Search for the cell housing the specified text and yield its [X, Y] center coordinate. 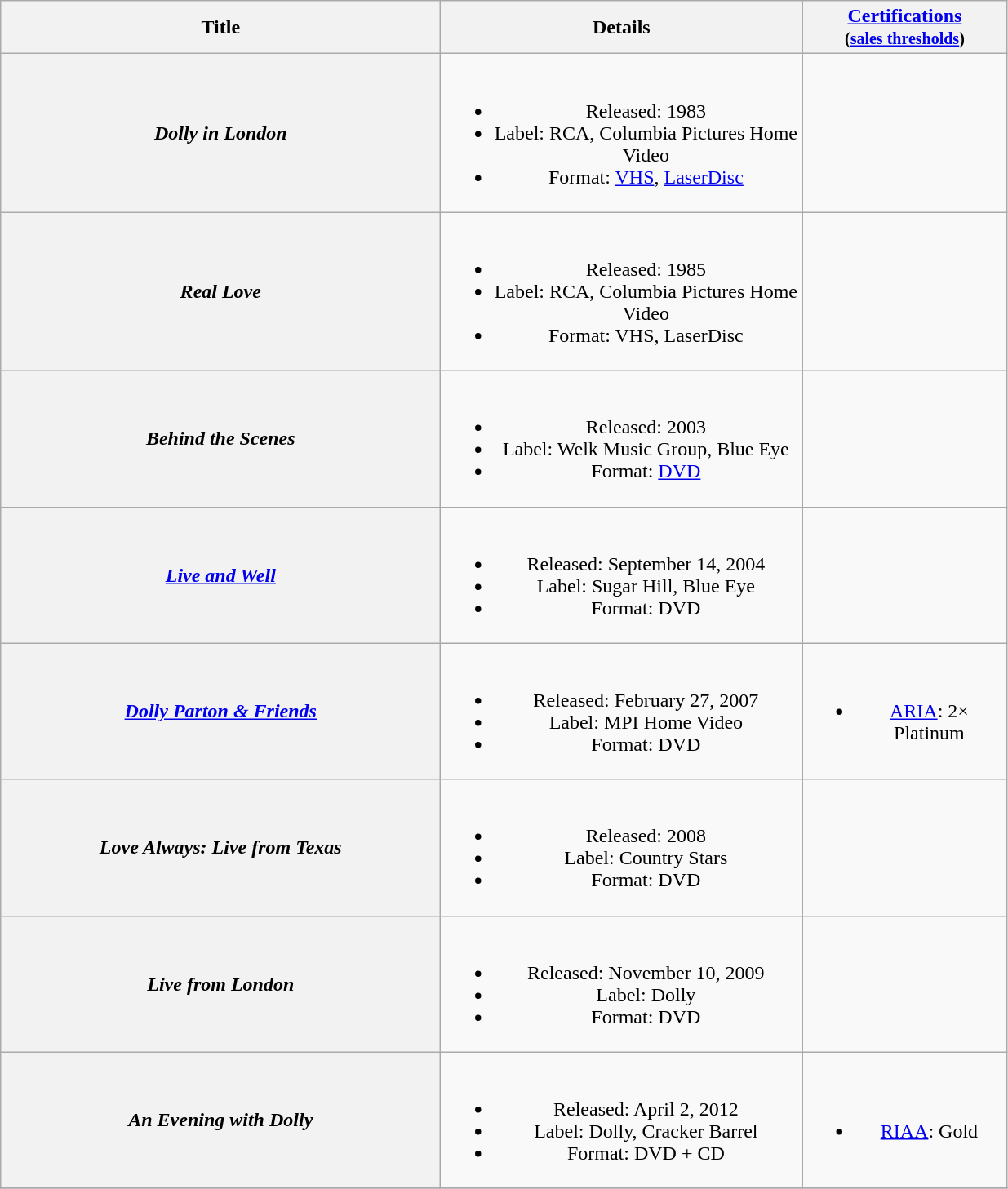
Released: 1985Label: RCA, Columbia Pictures Home VideoFormat: VHS, LaserDisc [622, 291]
Title [220, 28]
Released: 2003Label: Welk Music Group, Blue EyeFormat: DVD [622, 439]
Released: February 27, 2007Label: MPI Home VideoFormat: DVD [622, 712]
Behind the Scenes [220, 439]
Live from London [220, 984]
Real Love [220, 291]
An Evening with Dolly [220, 1120]
Certifications(sales thresholds) [904, 28]
Dolly in London [220, 133]
Released: November 10, 2009Label: DollyFormat: DVD [622, 984]
Dolly Parton & Friends [220, 712]
Released: September 14, 2004Label: Sugar Hill, Blue EyeFormat: DVD [622, 575]
Released: April 2, 2012Label: Dolly, Cracker BarrelFormat: DVD + CD [622, 1120]
Love Always: Live from Texas [220, 847]
Released: 1983Label: RCA, Columbia Pictures Home VideoFormat: VHS, LaserDisc [622, 133]
Details [622, 28]
RIAA: Gold [904, 1120]
ARIA: 2× Platinum [904, 712]
Live and Well [220, 575]
Released: 2008Label: Country StarsFormat: DVD [622, 847]
